Find where the given text appears and provide that cell's center as (X, Y) coordinate. 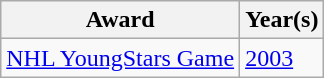
NHL YoungStars Game (120, 58)
Award (120, 20)
Year(s) (282, 20)
2003 (282, 58)
